Determine the [X, Y] coordinate at the center of the cell enclosing the given text.  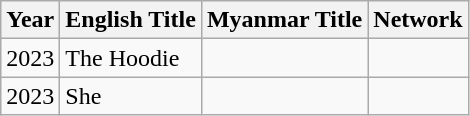
English Title [131, 20]
Myanmar Title [284, 20]
Network [418, 20]
The Hoodie [131, 58]
She [131, 96]
Year [30, 20]
